For the text-containing cell, return its midpoint in [X, Y] coordinate format. 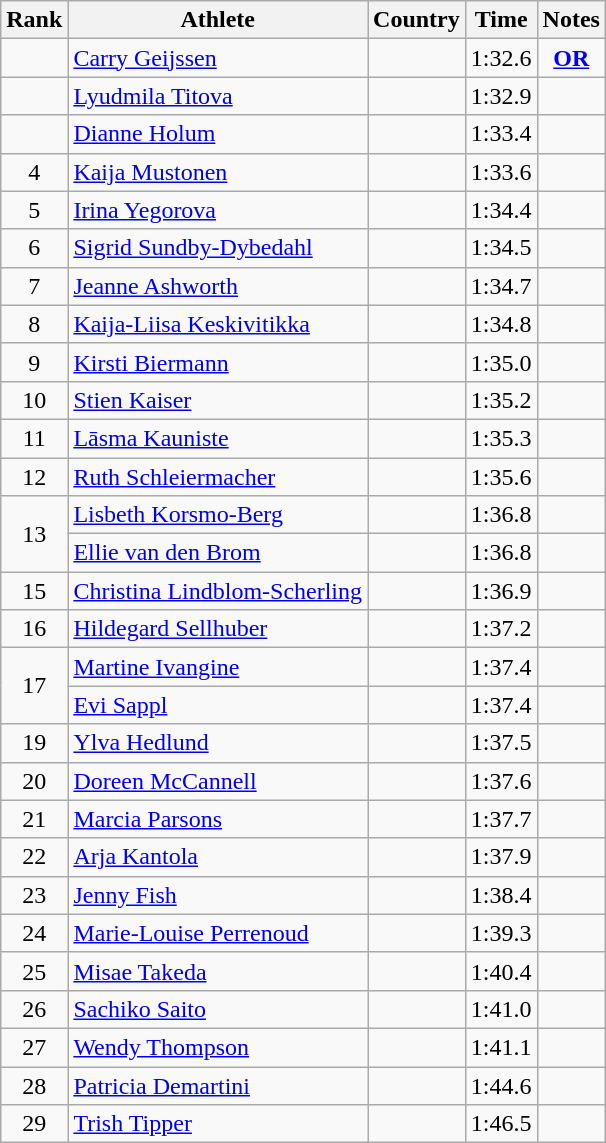
Hildegard Sellhuber [218, 629]
29 [34, 1124]
5 [34, 210]
1:37.2 [501, 629]
Sachiko Saito [218, 1009]
Lisbeth Korsmo-Berg [218, 515]
Marcia Parsons [218, 819]
1:33.6 [501, 172]
Kaija-Liisa Keskivitikka [218, 324]
1:41.0 [501, 1009]
10 [34, 400]
Time [501, 20]
1:38.4 [501, 895]
OR [571, 58]
11 [34, 438]
Patricia Demartini [218, 1085]
Lyudmila Titova [218, 96]
12 [34, 477]
1:34.7 [501, 286]
Irina Yegorova [218, 210]
1:33.4 [501, 134]
Martine Ivangine [218, 667]
9 [34, 362]
19 [34, 743]
1:35.0 [501, 362]
1:40.4 [501, 971]
Carry Geijssen [218, 58]
Ellie van den Brom [218, 553]
1:35.6 [501, 477]
Stien Kaiser [218, 400]
Misae Takeda [218, 971]
Marie-Louise Perrenoud [218, 933]
28 [34, 1085]
1:39.3 [501, 933]
1:37.5 [501, 743]
Arja Kantola [218, 857]
1:35.2 [501, 400]
1:46.5 [501, 1124]
Doreen McCannell [218, 781]
Sigrid Sundby-Dybedahl [218, 248]
7 [34, 286]
Trish Tipper [218, 1124]
27 [34, 1047]
17 [34, 686]
Lāsma Kauniste [218, 438]
13 [34, 534]
16 [34, 629]
8 [34, 324]
1:34.8 [501, 324]
Jeanne Ashworth [218, 286]
25 [34, 971]
Notes [571, 20]
20 [34, 781]
1:44.6 [501, 1085]
1:32.6 [501, 58]
Ruth Schleiermacher [218, 477]
1:32.9 [501, 96]
6 [34, 248]
Kaija Mustonen [218, 172]
23 [34, 895]
22 [34, 857]
Jenny Fish [218, 895]
1:35.3 [501, 438]
1:34.5 [501, 248]
21 [34, 819]
Rank [34, 20]
1:41.1 [501, 1047]
1:36.9 [501, 591]
24 [34, 933]
Wendy Thompson [218, 1047]
Dianne Holum [218, 134]
4 [34, 172]
Christina Lindblom-Scherling [218, 591]
Ylva Hedlund [218, 743]
Athlete [218, 20]
26 [34, 1009]
Country [417, 20]
Evi Sappl [218, 705]
1:37.6 [501, 781]
15 [34, 591]
1:34.4 [501, 210]
1:37.9 [501, 857]
Kirsti Biermann [218, 362]
1:37.7 [501, 819]
